For the text-containing cell, return its midpoint in [X, Y] coordinate format. 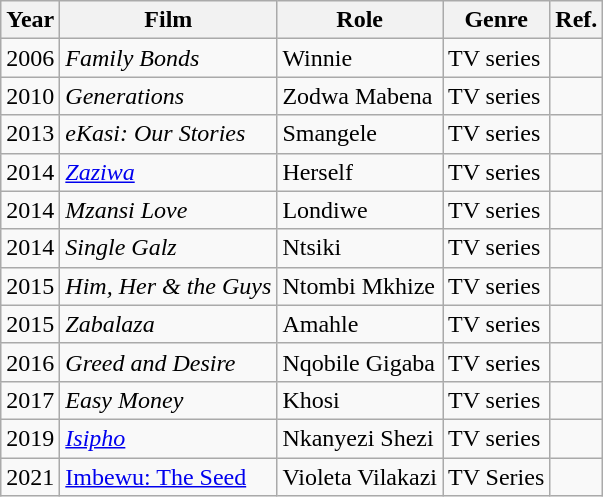
Him, Her & the Guys [168, 286]
Role [360, 20]
TV Series [496, 477]
2010 [30, 96]
Herself [360, 172]
2019 [30, 438]
Nqobile Gigaba [360, 362]
Imbewu: The Seed [168, 477]
2017 [30, 400]
Single Galz [168, 248]
Greed and Desire [168, 362]
Nkanyezi Shezi [360, 438]
Generations [168, 96]
eKasi: Our Stories [168, 134]
2021 [30, 477]
Amahle [360, 324]
Ntsiki [360, 248]
Film [168, 20]
Khosi [360, 400]
Mzansi Love [168, 210]
Ref. [576, 20]
Family Bonds [168, 58]
Londiwe [360, 210]
Zodwa Mabena [360, 96]
Easy Money [168, 400]
Year [30, 20]
Isipho [168, 438]
Zabalaza [168, 324]
2013 [30, 134]
Violeta Vilakazi [360, 477]
Zaziwa [168, 172]
Ntombi Mkhize [360, 286]
2016 [30, 362]
Smangele [360, 134]
2006 [30, 58]
Genre [496, 20]
Winnie [360, 58]
